For the text-containing cell, return its midpoint in (X, Y) coordinate format. 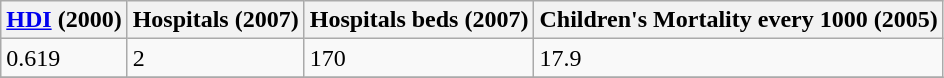
0.619 (64, 58)
17.9 (738, 58)
170 (419, 58)
Hospitals (2007) (216, 20)
2 (216, 58)
Children's Mortality every 1000 (2005) (738, 20)
HDI (2000) (64, 20)
Hospitals beds (2007) (419, 20)
